Output the (X, Y) coordinate of the center of the cell containing the given text.  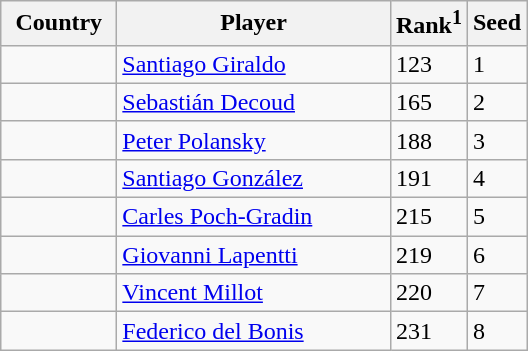
Country (59, 24)
4 (496, 178)
Peter Polansky (254, 140)
Santiago González (254, 178)
5 (496, 217)
219 (428, 255)
220 (428, 293)
2 (496, 102)
231 (428, 331)
188 (428, 140)
Player (254, 24)
191 (428, 178)
Federico del Bonis (254, 331)
Rank1 (428, 24)
Carles Poch-Gradin (254, 217)
Vincent Millot (254, 293)
215 (428, 217)
123 (428, 64)
8 (496, 331)
3 (496, 140)
7 (496, 293)
1 (496, 64)
Sebastián Decoud (254, 102)
Giovanni Lapentti (254, 255)
6 (496, 255)
165 (428, 102)
Seed (496, 24)
Santiago Giraldo (254, 64)
